Determine the [x, y] coordinate at the center of the cell enclosing the given text.  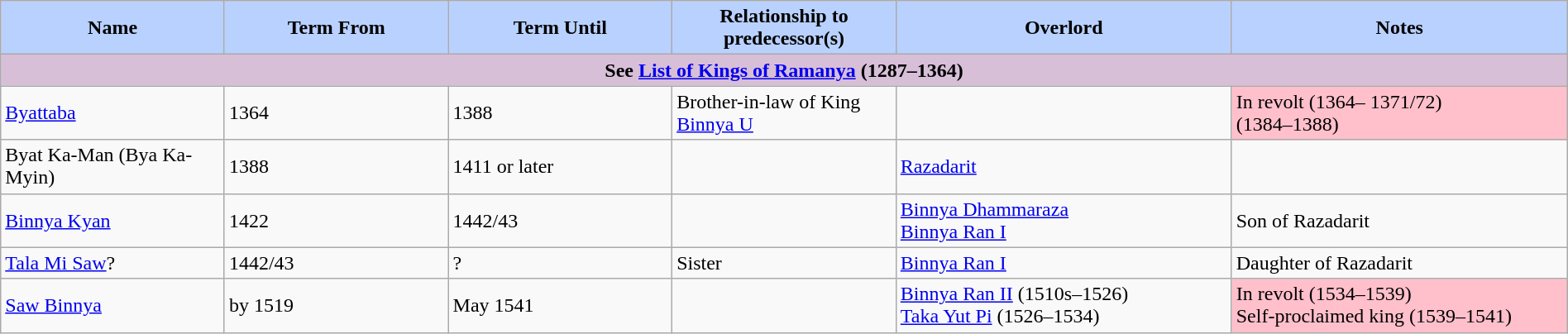
Overlord [1064, 28]
Term From [336, 28]
Binnya Ran I [1064, 263]
? [561, 263]
1364 [336, 112]
Notes [1399, 28]
In revolt (1364– 1371/72) (1384–1388) [1399, 112]
Daughter of Razadarit [1399, 263]
Brother-in-law of King Binnya U [784, 112]
In revolt (1534–1539) Self-proclaimed king (1539–1541) [1399, 306]
Byattaba [112, 112]
by 1519 [336, 306]
Term Until [561, 28]
Razadarit [1064, 167]
May 1541 [561, 306]
1411 or later [561, 167]
Binnya Dhammaraza Binnya Ran I [1064, 220]
Son of Razadarit [1399, 220]
Saw Binnya [112, 306]
Sister [784, 263]
1422 [336, 220]
Tala Mi Saw? [112, 263]
Relationship to predecessor(s) [784, 28]
Byat Ka-Man (Bya Ka-Myin) [112, 167]
Name [112, 28]
Binnya Ran II (1510s–1526) Taka Yut Pi (1526–1534) [1064, 306]
Binnya Kyan [112, 220]
See List of Kings of Ramanya (1287–1364) [784, 70]
